Return [x, y] of the center of cell containing provided text 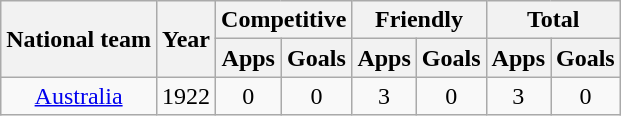
Australia [79, 96]
National team [79, 39]
Year [186, 39]
1922 [186, 96]
Friendly [419, 20]
Competitive [284, 20]
Total [553, 20]
